Pinpoint the cell where the given text exists, returning its [X, Y] midpoint coordinate. 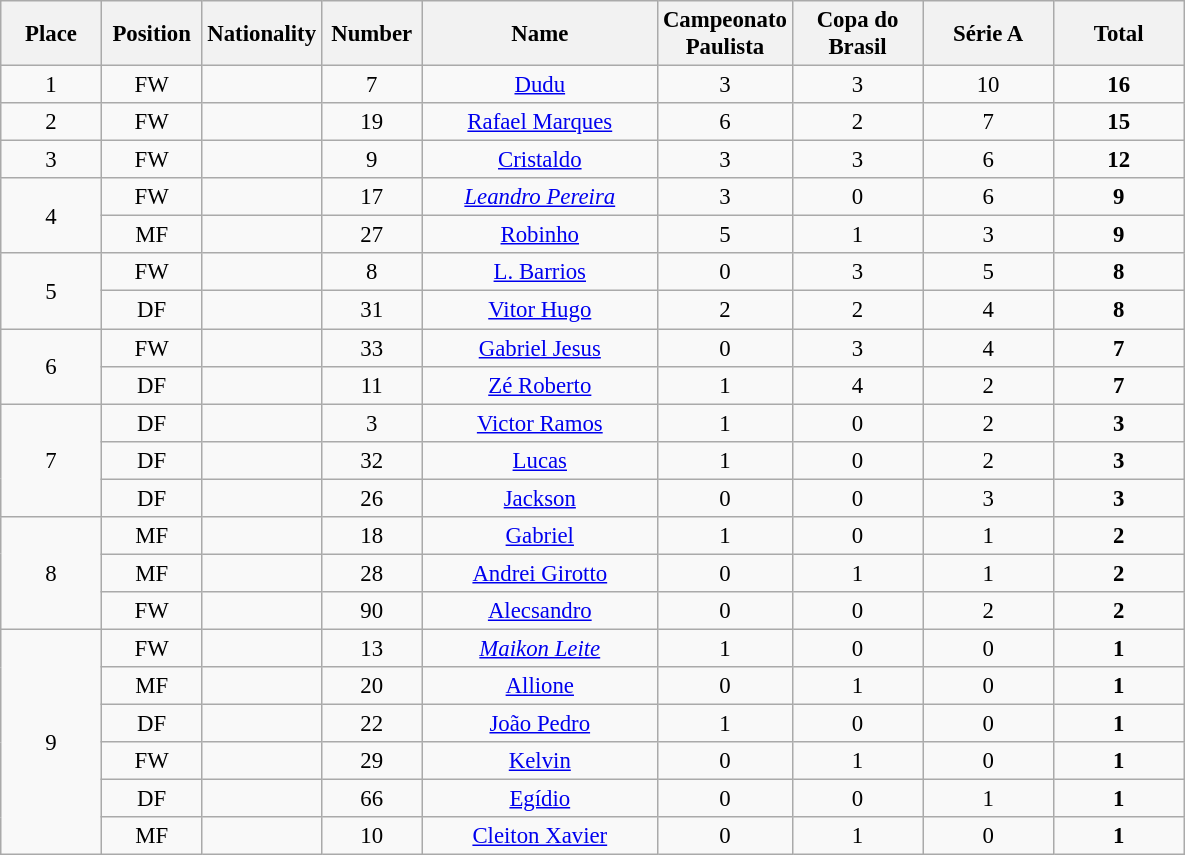
L. Barrios [540, 273]
Andrei Girotto [540, 573]
13 [372, 648]
Jackson [540, 498]
26 [372, 498]
31 [372, 310]
Maikon Leite [540, 648]
17 [372, 197]
28 [372, 573]
Allione [540, 686]
27 [372, 235]
João Pedro [540, 724]
12 [1118, 160]
Série A [988, 34]
Number [372, 34]
Gabriel [540, 536]
16 [1118, 85]
20 [372, 686]
66 [372, 799]
Copa do Brasil [858, 34]
Name [540, 34]
19 [372, 122]
Rafael Marques [540, 122]
Position [152, 34]
Cristaldo [540, 160]
15 [1118, 122]
Nationality [262, 34]
22 [372, 724]
Place [52, 34]
Victor Ramos [540, 423]
Alecsandro [540, 611]
Kelvin [540, 761]
Cleiton Xavier [540, 836]
Gabriel Jesus [540, 348]
Total [1118, 34]
33 [372, 348]
32 [372, 460]
Dudu [540, 85]
Lucas [540, 460]
Vitor Hugo [540, 310]
29 [372, 761]
Campeonato Paulista [726, 34]
Leandro Pereira [540, 197]
18 [372, 536]
Robinho [540, 235]
Egídio [540, 799]
Zé Roberto [540, 385]
11 [372, 385]
90 [372, 611]
